Return (x, y) of the center of cell containing provided text 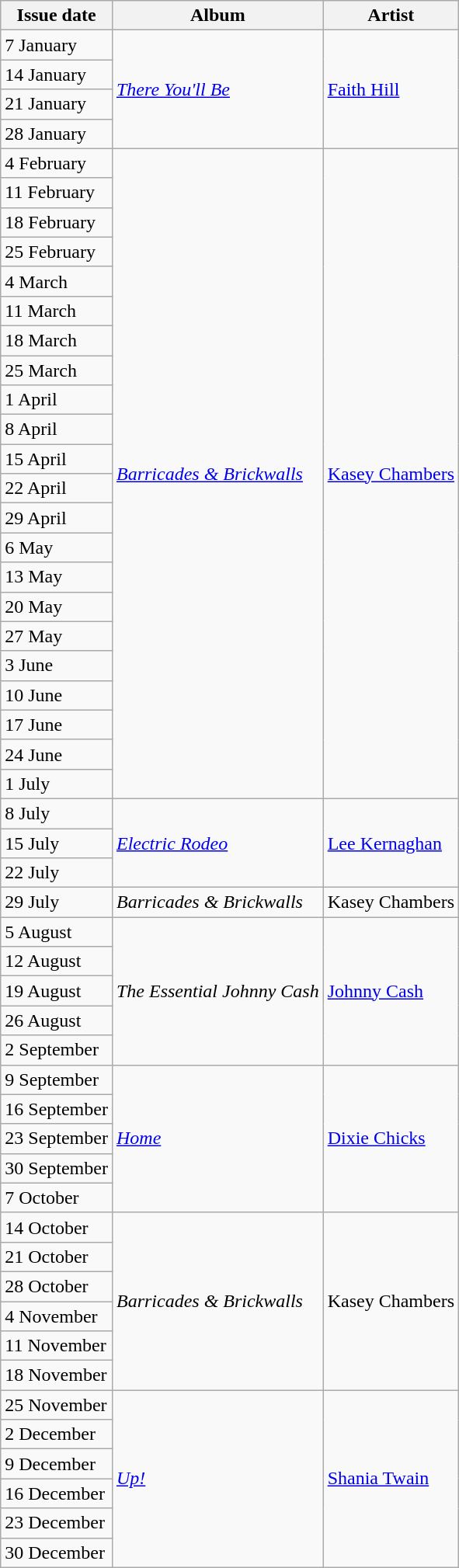
4 February (57, 163)
7 January (57, 45)
30 September (57, 1168)
23 September (57, 1139)
14 January (57, 75)
1 April (57, 400)
11 November (57, 1346)
Issue date (57, 16)
15 April (57, 459)
18 February (57, 222)
25 February (57, 252)
15 July (57, 843)
5 August (57, 932)
4 November (57, 1316)
Home (217, 1139)
16 September (57, 1109)
29 July (57, 902)
26 August (57, 1020)
23 December (57, 1523)
22 July (57, 873)
28 October (57, 1286)
10 June (57, 695)
19 August (57, 991)
There You'll Be (217, 89)
24 June (57, 754)
16 December (57, 1493)
3 June (57, 666)
11 March (57, 311)
Faith Hill (391, 89)
8 April (57, 429)
Shania Twain (391, 1479)
1 July (57, 784)
22 April (57, 488)
9 December (57, 1464)
2 September (57, 1050)
25 November (57, 1405)
28 January (57, 134)
Dixie Chicks (391, 1139)
11 February (57, 193)
21 January (57, 104)
14 October (57, 1227)
Up! (217, 1479)
20 May (57, 607)
17 June (57, 725)
21 October (57, 1257)
Album (217, 16)
Artist (391, 16)
The Essential Johnny Cash (217, 991)
18 November (57, 1375)
13 May (57, 577)
4 March (57, 281)
25 March (57, 370)
7 October (57, 1198)
12 August (57, 961)
9 September (57, 1080)
8 July (57, 813)
30 December (57, 1552)
18 March (57, 340)
2 December (57, 1434)
Lee Kernaghan (391, 843)
29 April (57, 518)
Johnny Cash (391, 991)
27 May (57, 636)
Electric Rodeo (217, 843)
6 May (57, 548)
